Extract the [X, Y] coordinate from the center of the cell holding the provided text.  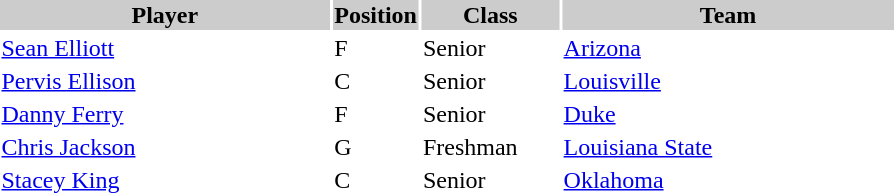
Danny Ferry [165, 114]
Duke [728, 114]
Class [490, 15]
Louisiana State [728, 147]
Player [165, 15]
Team [728, 15]
Chris Jackson [165, 147]
G [376, 147]
Arizona [728, 48]
Freshman [490, 147]
Louisville [728, 81]
Position [376, 15]
Sean Elliott [165, 48]
C [376, 81]
Pervis Ellison [165, 81]
